Determine the [X, Y] coordinate at the center of the cell enclosing the given text.  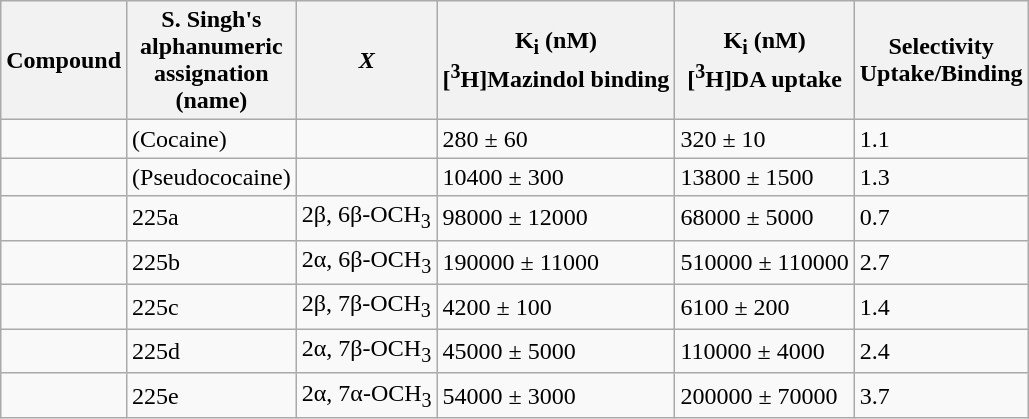
190000 ± 11000 [556, 262]
10400 ± 300 [556, 177]
54000 ± 3000 [556, 395]
3.7 [941, 395]
Ki (nM)[3H]Mazindol binding [556, 60]
320 ± 10 [764, 139]
13800 ± 1500 [764, 177]
110000 ± 4000 [764, 351]
(Pseudococaine) [212, 177]
225c [212, 307]
0.7 [941, 218]
2β, 6β-OCH3 [366, 218]
200000 ± 70000 [764, 395]
SelectivityUptake/Binding [941, 60]
45000 ± 5000 [556, 351]
(Cocaine) [212, 139]
68000 ± 5000 [764, 218]
98000 ± 12000 [556, 218]
1.1 [941, 139]
2.7 [941, 262]
225a [212, 218]
S. Singh'salphanumericassignation(name) [212, 60]
4200 ± 100 [556, 307]
1.3 [941, 177]
6100 ± 200 [764, 307]
Ki (nM)[3H]DA uptake [764, 60]
2.4 [941, 351]
280 ± 60 [556, 139]
2β, 7β-OCH3 [366, 307]
225d [212, 351]
225b [212, 262]
X [366, 60]
2α, 7α-OCH3 [366, 395]
2α, 6β-OCH3 [366, 262]
510000 ± 110000 [764, 262]
1.4 [941, 307]
2α, 7β-OCH3 [366, 351]
225e [212, 395]
Compound [64, 60]
